Capture the cell that displays the provided text and extract its [X, Y] central coordinate. 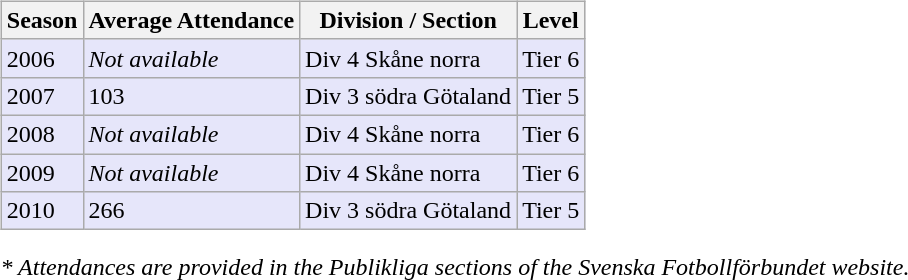
Average Attendance [192, 20]
266 [192, 211]
2006 [42, 58]
2008 [42, 134]
2009 [42, 173]
2007 [42, 96]
Level [551, 20]
103 [192, 96]
2010 [42, 211]
Season [42, 20]
Division / Section [408, 20]
